Return (x, y) of the center of cell containing provided text 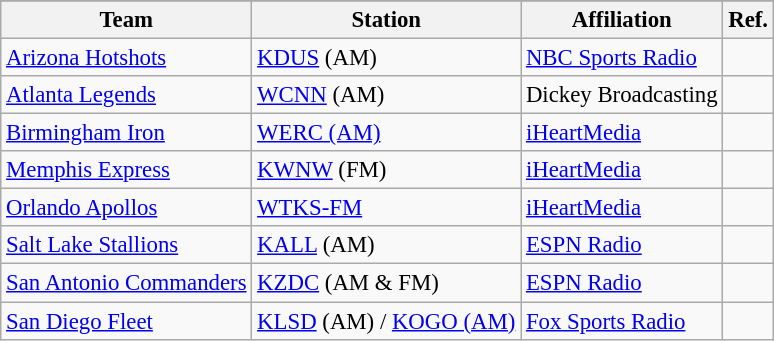
NBC Sports Radio (622, 58)
Salt Lake Stallions (126, 245)
San Antonio Commanders (126, 283)
KDUS (AM) (386, 58)
KZDC (AM & FM) (386, 283)
Orlando Apollos (126, 208)
San Diego Fleet (126, 321)
WERC (AM) (386, 133)
KWNW (FM) (386, 170)
Affiliation (622, 20)
Ref. (748, 20)
KLSD (AM) / KOGO (AM) (386, 321)
Birmingham Iron (126, 133)
Memphis Express (126, 170)
Station (386, 20)
KALL (AM) (386, 245)
Fox Sports Radio (622, 321)
Arizona Hotshots (126, 58)
Team (126, 20)
Atlanta Legends (126, 95)
WCNN (AM) (386, 95)
Dickey Broadcasting (622, 95)
WTKS-FM (386, 208)
